Find where the given text appears and provide that cell's center as [X, Y] coordinate. 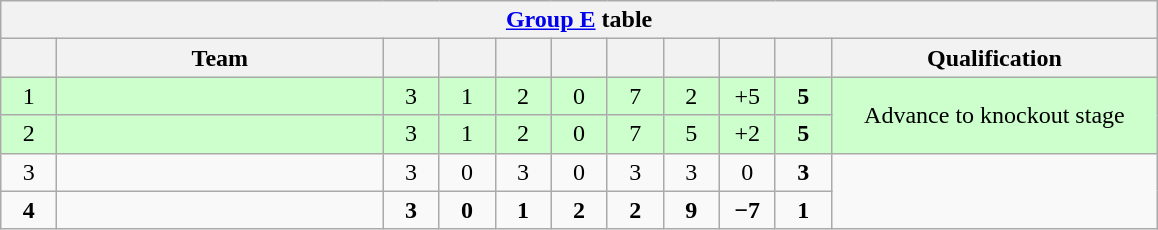
−7 [747, 210]
Group E table [580, 20]
9 [691, 210]
Team [220, 58]
+5 [747, 96]
4 [29, 210]
Qualification [994, 58]
Advance to knockout stage [994, 115]
+2 [747, 134]
